Detect which cell encompasses the target text, then output its [x, y] center coordinate. 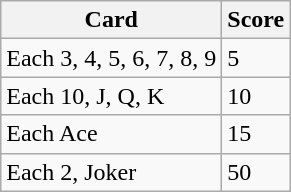
Each 2, Joker [112, 172]
Score [256, 20]
Each 10, J, Q, K [112, 96]
Each 3, 4, 5, 6, 7, 8, 9 [112, 58]
Card [112, 20]
15 [256, 134]
5 [256, 58]
10 [256, 96]
Each Ace [112, 134]
50 [256, 172]
